Output the [x, y] coordinate of the center of the cell containing the given text.  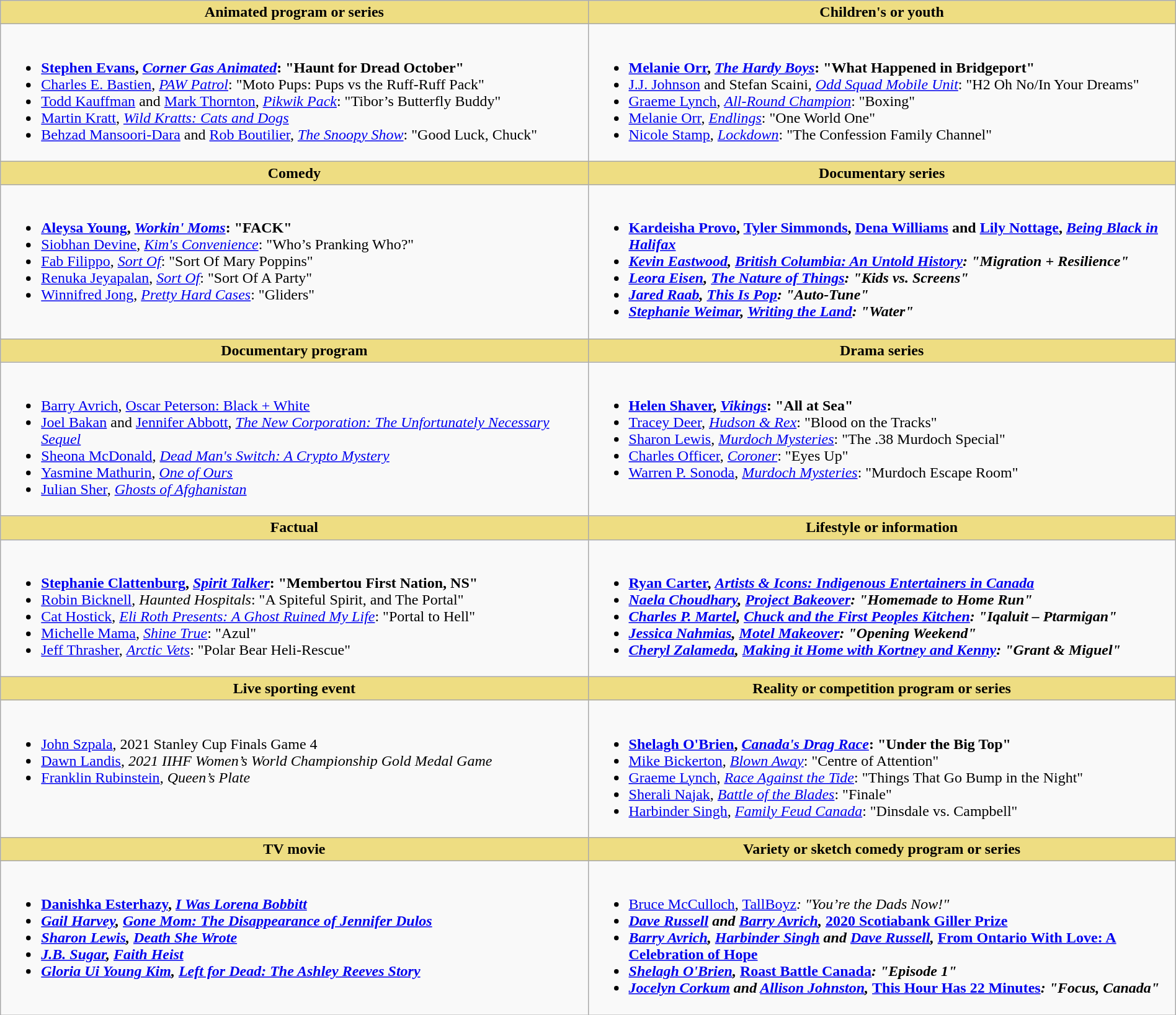
TV movie [294, 849]
John Szpala, 2021 Stanley Cup Finals Game 4Dawn Landis, 2021 IIHF Women’s World Championship Gold Medal GameFranklin Rubinstein, Queen’s Plate [294, 769]
Comedy [294, 173]
Live sporting event [294, 688]
Factual [294, 528]
Lifestyle or information [882, 528]
Animated program or series [294, 12]
Documentary series [882, 173]
Variety or sketch comedy program or series [882, 849]
Documentary program [294, 350]
Drama series [882, 350]
Reality or competition program or series [882, 688]
Children's or youth [882, 12]
